Search for the cell housing the specified text and yield its [x, y] center coordinate. 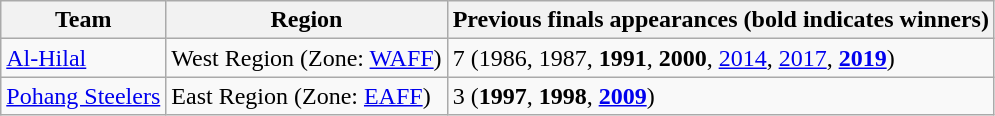
Pohang Steelers [84, 96]
Team [84, 20]
Al-Hilal [84, 58]
7 (1986, 1987, 1991, 2000, 2014, 2017, 2019) [720, 58]
Region [306, 20]
East Region (Zone: EAFF) [306, 96]
3 (1997, 1998, 2009) [720, 96]
West Region (Zone: WAFF) [306, 58]
Previous finals appearances (bold indicates winners) [720, 20]
